Extract the (x, y) coordinate from the center of the cell holding the provided text.  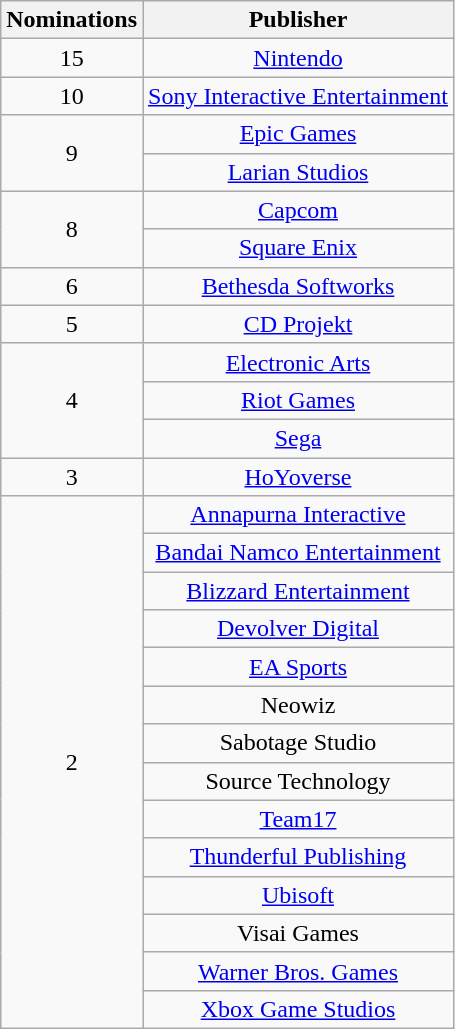
Annapurna Interactive (298, 515)
Visai Games (298, 933)
Capcom (298, 210)
Bandai Namco Entertainment (298, 553)
Team17 (298, 819)
Sega (298, 438)
Neowiz (298, 705)
Square Enix (298, 248)
Blizzard Entertainment (298, 591)
EA Sports (298, 667)
Warner Bros. Games (298, 971)
Riot Games (298, 400)
CD Projekt (298, 324)
Devolver Digital (298, 629)
Xbox Game Studios (298, 1009)
Source Technology (298, 781)
HoYoverse (298, 477)
8 (72, 229)
6 (72, 286)
9 (72, 153)
3 (72, 477)
Ubisoft (298, 895)
Nintendo (298, 58)
2 (72, 762)
5 (72, 324)
Larian Studios (298, 172)
4 (72, 400)
Sony Interactive Entertainment (298, 96)
Thunderful Publishing (298, 857)
Sabotage Studio (298, 743)
Publisher (298, 20)
Nominations (72, 20)
Electronic Arts (298, 362)
Epic Games (298, 134)
10 (72, 96)
15 (72, 58)
Bethesda Softworks (298, 286)
